Return (X, Y) of the center of cell containing provided text 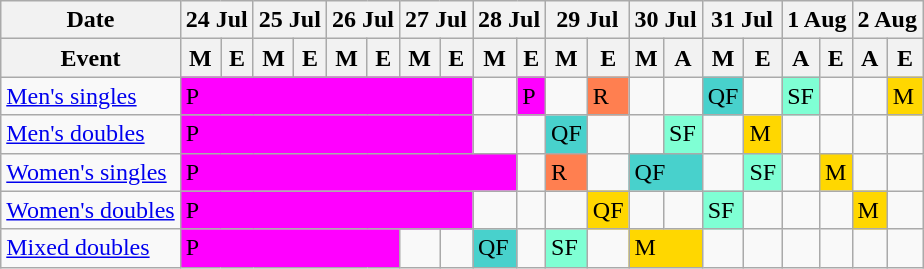
30 Jul (666, 20)
25 Jul (290, 20)
27 Jul (436, 20)
31 Jul (742, 20)
Mixed doubles (90, 248)
Men's singles (90, 96)
2 Aug (887, 20)
Date (90, 20)
1 Aug (817, 20)
26 Jul (362, 20)
28 Jul (508, 20)
Women's singles (90, 172)
Women's doubles (90, 210)
24 Jul (216, 20)
Event (90, 58)
Men's doubles (90, 134)
29 Jul (588, 20)
